Locate the cell with the specified text and output its (x, y) center coordinate. 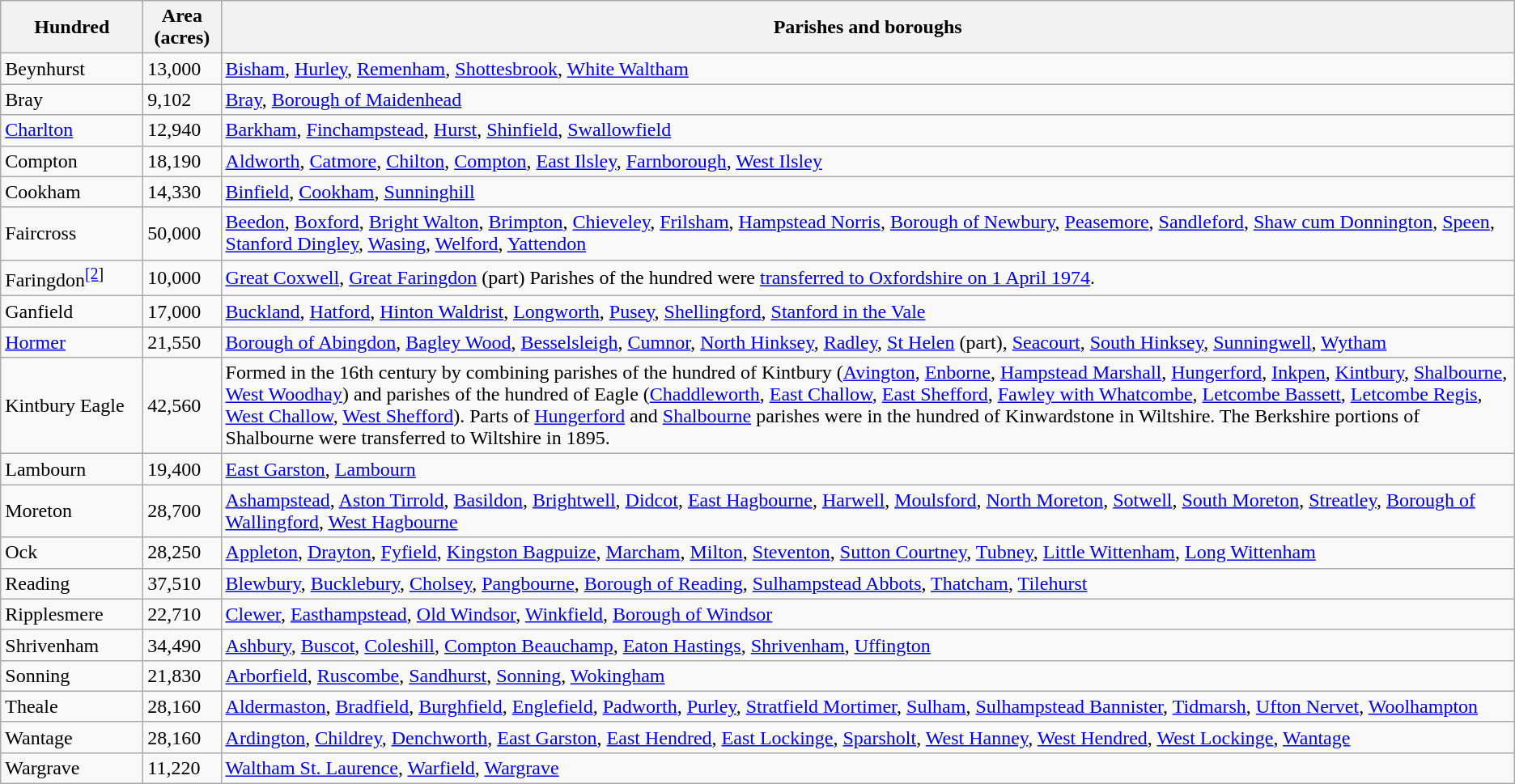
Area (acres) (182, 28)
Bray, Borough of Maidenhead (868, 100)
18,190 (182, 161)
9,102 (182, 100)
Bray (72, 100)
37,510 (182, 583)
Aldworth, Catmore, Chilton, Compton, East Ilsley, Farnborough, West Ilsley (868, 161)
Barkham, Finchampstead, Hurst, Shinfield, Swallowfield (868, 130)
East Garston, Lambourn (868, 469)
Lambourn (72, 469)
Bisham, Hurley, Remenham, Shottesbrook, White Waltham (868, 69)
17,000 (182, 311)
Ganfield (72, 311)
50,000 (182, 233)
Appleton, Drayton, Fyfield, Kingston Bagpuize, Marcham, Milton, Steventon, Sutton Courtney, Tubney, Little Wittenham, Long Wittenham (868, 553)
Theale (72, 706)
Charlton (72, 130)
Moreton (72, 511)
Waltham St. Laurence, Warfield, Wargrave (868, 768)
Blewbury, Bucklebury, Cholsey, Pangbourne, Borough of Reading, Sulhampstead Abbots, Thatcham, Tilehurst (868, 583)
22,710 (182, 614)
Wargrave (72, 768)
21,830 (182, 676)
Buckland, Hatford, Hinton Waldrist, Longworth, Pusey, Shellingford, Stanford in the Vale (868, 311)
Binfield, Cookham, Sunninghill (868, 192)
14,330 (182, 192)
Reading (72, 583)
34,490 (182, 645)
19,400 (182, 469)
21,550 (182, 342)
Sonning (72, 676)
13,000 (182, 69)
Kintbury Eagle (72, 406)
12,940 (182, 130)
Wantage (72, 737)
Ashbury, Buscot, Coleshill, Compton Beauchamp, Eaton Hastings, Shrivenham, Uffington (868, 645)
Faringdon[2] (72, 278)
Borough of Abingdon, Bagley Wood, Besselsleigh, Cumnor, North Hinksey, Radley, St Helen (part), Seacourt, South Hinksey, Sunningwell, Wytham (868, 342)
Cookham (72, 192)
Hundred (72, 28)
10,000 (182, 278)
Ripplesmere (72, 614)
28,700 (182, 511)
Ock (72, 553)
Ardington, Childrey, Denchworth, East Garston, East Hendred, East Lockinge, Sparsholt, West Hanney, West Hendred, West Lockinge, Wantage (868, 737)
Arborfield, Ruscombe, Sandhurst, Sonning, Wokingham (868, 676)
Beynhurst (72, 69)
Clewer, Easthampstead, Old Windsor, Winkfield, Borough of Windsor (868, 614)
Faircross (72, 233)
11,220 (182, 768)
Compton (72, 161)
Great Coxwell, Great Faringdon (part) Parishes of the hundred were transferred to Oxfordshire on 1 April 1974. (868, 278)
Shrivenham (72, 645)
Parishes and boroughs (868, 28)
Hormer (72, 342)
28,250 (182, 553)
42,560 (182, 406)
